Identify which cell holds the provided text, then report its (x, y) central coordinate. 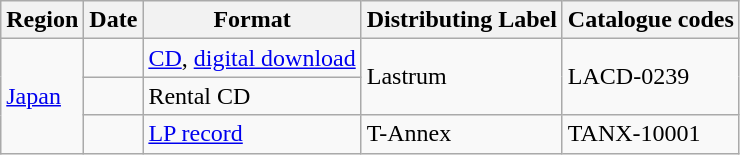
Lastrum (462, 77)
Region (42, 20)
Date (114, 20)
Distributing Label (462, 20)
Japan (42, 96)
T-Annex (462, 134)
CD, digital download (252, 58)
LP record (252, 134)
TANX-10001 (650, 134)
Rental CD (252, 96)
LACD-0239 (650, 77)
Format (252, 20)
Catalogue codes (650, 20)
